For the text-containing cell, return its midpoint in (x, y) coordinate format. 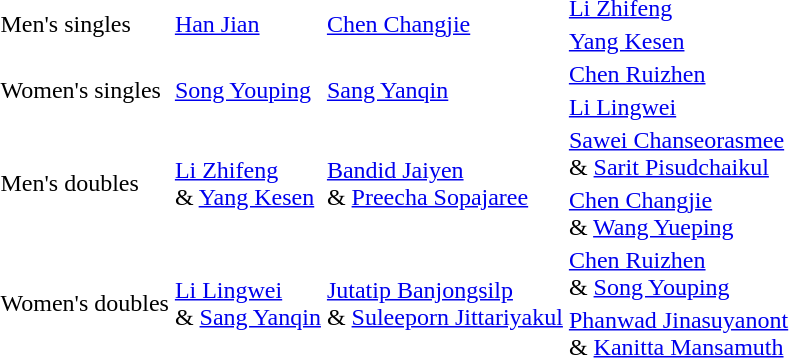
Bandid Jaiyen & Preecha Sopajaree (444, 184)
Song Youping (248, 90)
Chen Ruizhen & Song Youping (678, 274)
Sawei Chanseorasmee & Sarit Pisudchaikul (678, 154)
Chen Ruizhen (678, 74)
Chen Changjie & Wang Yueping (678, 214)
Li Lingwei (678, 107)
Li Zhifeng & Yang Kesen (248, 184)
Sang Yanqin (444, 90)
Yang Kesen (678, 41)
